From the cell containing the given text, extract its center point as [x, y] coordinate. 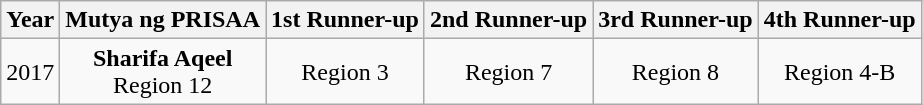
Region 8 [676, 72]
3rd Runner-up [676, 20]
Year [30, 20]
2017 [30, 72]
Sharifa AqeelRegion 12 [163, 72]
1st Runner-up [346, 20]
Region 3 [346, 72]
Region 7 [508, 72]
Region 4-B [840, 72]
2nd Runner-up [508, 20]
Mutya ng PRISAA [163, 20]
4th Runner-up [840, 20]
